Locate the cell with the specified text and output its [X, Y] center coordinate. 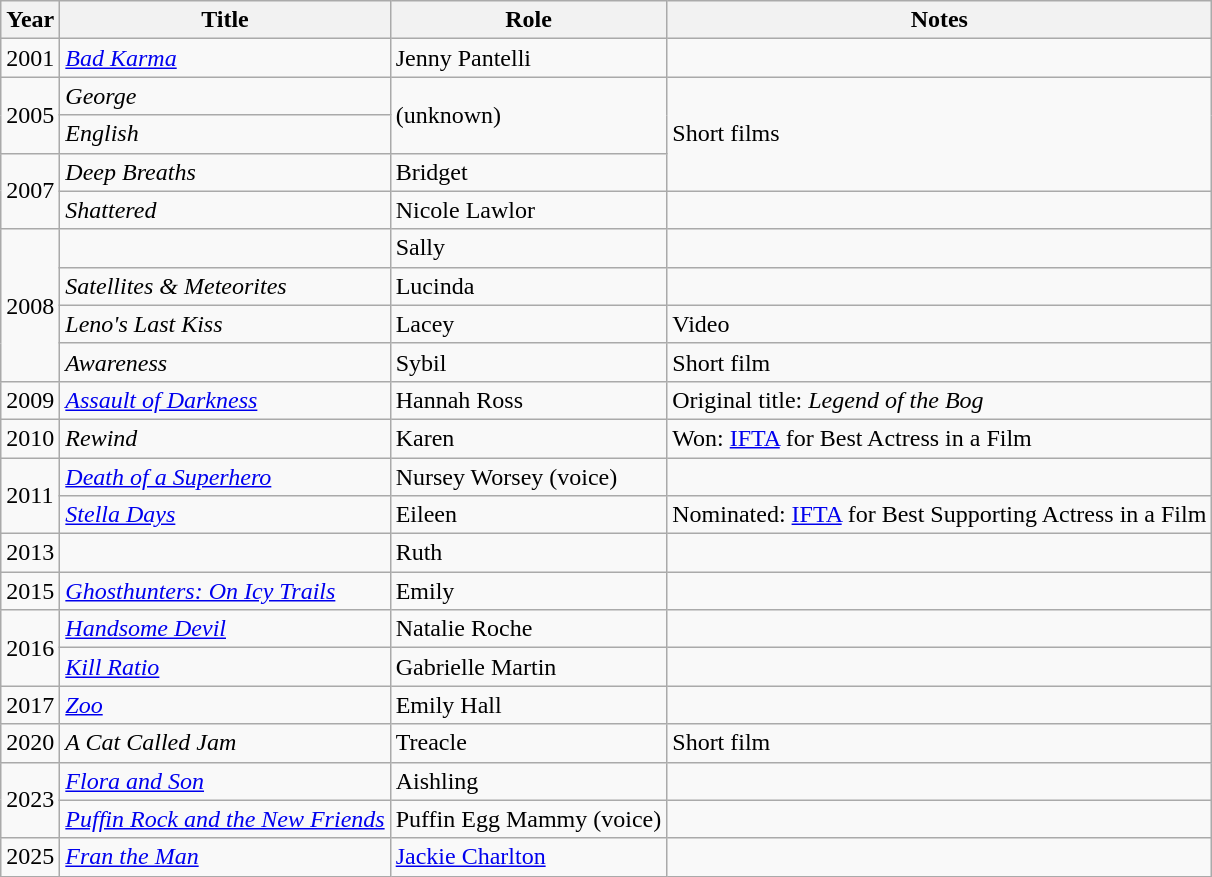
2008 [30, 305]
Lucinda [528, 286]
2025 [30, 857]
Nicole Lawlor [528, 210]
2023 [30, 800]
2005 [30, 115]
2013 [30, 553]
Eileen [528, 515]
Stella Days [225, 515]
Jenny Pantelli [528, 58]
Zoo [225, 705]
Awareness [225, 362]
2001 [30, 58]
Ghosthunters: On Icy Trails [225, 591]
Hannah Ross [528, 400]
Sally [528, 248]
Gabrielle Martin [528, 667]
Jackie Charlton [528, 857]
Nominated: IFTA for Best Supporting Actress in a Film [940, 515]
George [225, 96]
2017 [30, 705]
Puffin Egg Mammy (voice) [528, 819]
Handsome Devil [225, 629]
Puffin Rock and the New Friends [225, 819]
2011 [30, 496]
Title [225, 20]
Emily Hall [528, 705]
Fran the Man [225, 857]
Year [30, 20]
2010 [30, 438]
Deep Breaths [225, 172]
Death of a Superhero [225, 477]
Satellites & Meteorites [225, 286]
Natalie Roche [528, 629]
2016 [30, 648]
2009 [30, 400]
Karen [528, 438]
Bad Karma [225, 58]
Assault of Darkness [225, 400]
Treacle [528, 743]
2020 [30, 743]
Rewind [225, 438]
(unknown) [528, 115]
Sybil [528, 362]
Video [940, 324]
Won: IFTA for Best Actress in a Film [940, 438]
Shattered [225, 210]
Leno's Last Kiss [225, 324]
Original title: Legend of the Bog [940, 400]
Flora and Son [225, 781]
Role [528, 20]
Notes [940, 20]
Short films [940, 134]
2015 [30, 591]
Kill Ratio [225, 667]
Lacey [528, 324]
English [225, 134]
Emily [528, 591]
A Cat Called Jam [225, 743]
Ruth [528, 553]
Nursey Worsey (voice) [528, 477]
Aishling [528, 781]
2007 [30, 191]
Bridget [528, 172]
